Search for the cell housing the specified text and yield its (x, y) center coordinate. 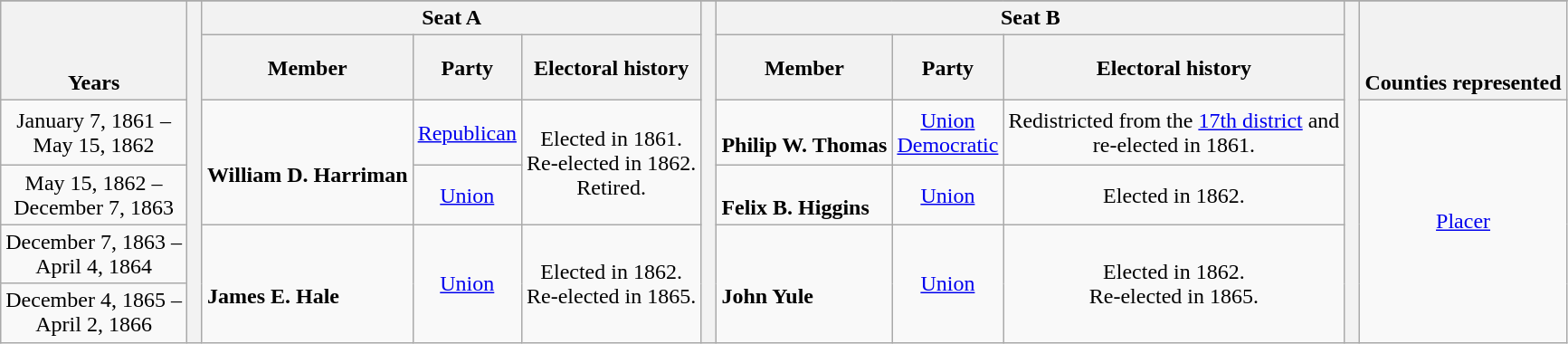
Elected in 1861. Re-elected in 1862. Retired. (611, 163)
Philip W. Thomas (804, 133)
Republican (467, 133)
December 4, 1865 – April 2, 1866 (94, 313)
Elected in 1862. (1174, 196)
Felix B. Higgins (804, 196)
James E. Hale (308, 283)
Redistricted from the 17th district and re-elected in 1861. (1174, 133)
Union Democratic (948, 133)
Seat B (1031, 18)
Counties represented (1463, 51)
May 15, 1862 – December 7, 1863 (94, 196)
Years (94, 51)
Seat A (451, 18)
January 7, 1861 – May 15, 1862 (94, 133)
William D. Harriman (308, 163)
December 7, 1863 – April 4, 1864 (94, 253)
John Yule (804, 283)
Placer (1463, 221)
